Locate the cell with the specified text and output its [X, Y] center coordinate. 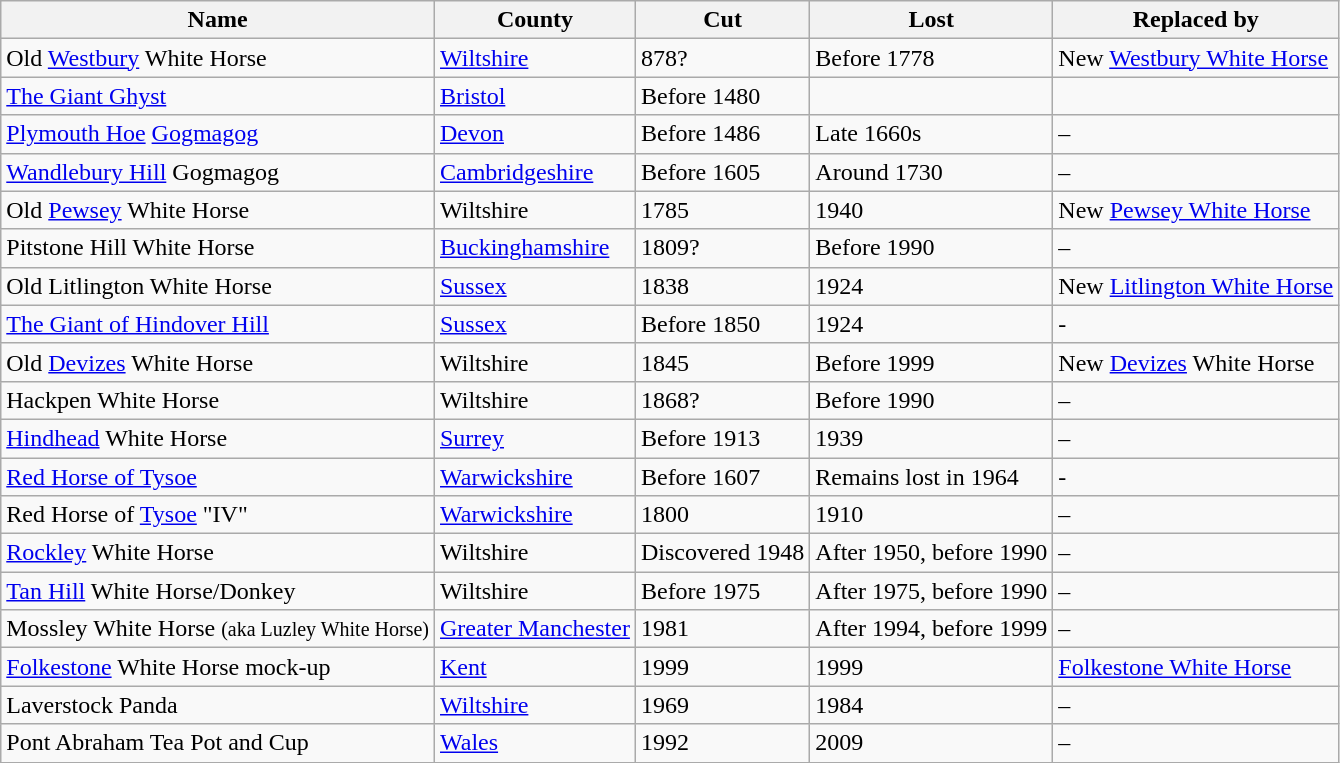
1800 [722, 515]
Mossley White Horse (aka Luzley White Horse) [218, 629]
Folkestone White Horse mock-up [218, 667]
New Devizes White Horse [1196, 362]
1838 [722, 286]
Kent [534, 667]
Cut [722, 20]
After 1975, before 1990 [932, 591]
Before 1486 [722, 134]
After 1994, before 1999 [932, 629]
Rockley White Horse [218, 553]
Name [218, 20]
Old Westbury White Horse [218, 58]
1940 [932, 210]
Old Devizes White Horse [218, 362]
Red Horse of Tysoe "IV" [218, 515]
Lost [932, 20]
1809? [722, 248]
Plymouth Hoe Gogmagog [218, 134]
Devon [534, 134]
Before 1778 [932, 58]
Greater Manchester [534, 629]
Old Litlington White Horse [218, 286]
Around 1730 [932, 172]
Laverstock Panda [218, 705]
Folkestone White Horse [1196, 667]
878? [722, 58]
The Giant of Hindover Hill [218, 324]
Pitstone Hill White Horse [218, 248]
Pont Abraham Tea Pot and Cup [218, 743]
Discovered 1948 [722, 553]
Bristol [534, 96]
Wales [534, 743]
Buckinghamshire [534, 248]
Surrey [534, 438]
Tan Hill White Horse/Donkey [218, 591]
Before 1913 [722, 438]
1981 [722, 629]
1969 [722, 705]
New Pewsey White Horse [1196, 210]
The Giant Ghyst [218, 96]
Late 1660s [932, 134]
Before 1975 [722, 591]
1984 [932, 705]
1845 [722, 362]
Remains lost in 1964 [932, 477]
Before 1850 [722, 324]
Before 1607 [722, 477]
County [534, 20]
Before 1480 [722, 96]
New Litlington White Horse [1196, 286]
Replaced by [1196, 20]
1868? [722, 400]
1992 [722, 743]
Hackpen White Horse [218, 400]
After 1950, before 1990 [932, 553]
Old Pewsey White Horse [218, 210]
Red Horse of Tysoe [218, 477]
Wandlebury Hill Gogmagog [218, 172]
2009 [932, 743]
Before 1999 [932, 362]
1910 [932, 515]
New Westbury White Horse [1196, 58]
Cambridgeshire [534, 172]
1939 [932, 438]
1785 [722, 210]
Before 1605 [722, 172]
Hindhead White Horse [218, 438]
